Search for the cell housing the specified text and yield its [X, Y] center coordinate. 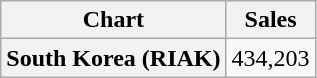
Chart [114, 20]
434,203 [270, 58]
South Korea (RIAK) [114, 58]
Sales [270, 20]
